Extract the (x, y) coordinate from the center of the cell holding the provided text.  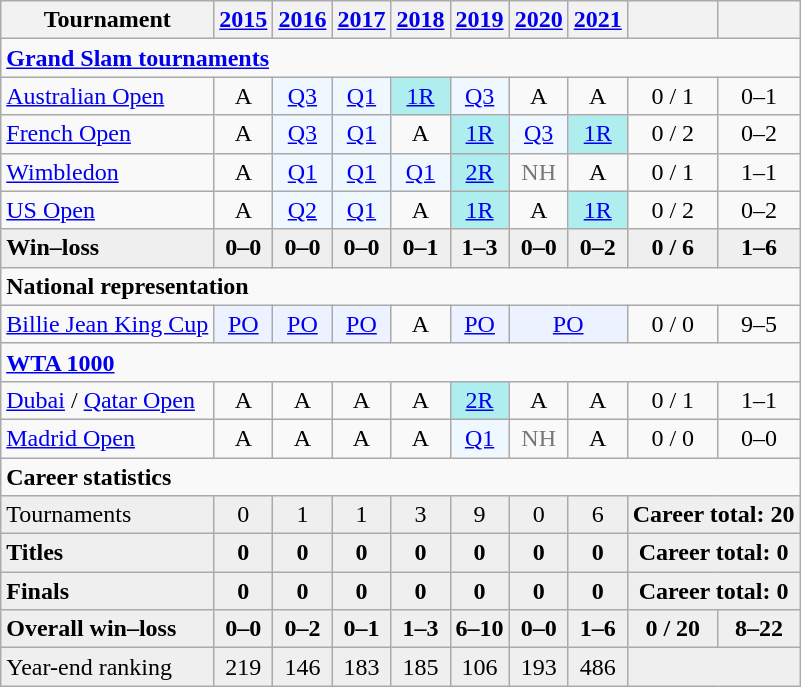
Grand Slam tournaments (400, 58)
2017 (362, 20)
8–22 (759, 629)
2015 (244, 20)
Career total: 20 (714, 515)
3 (420, 515)
US Open (108, 210)
6 (598, 515)
183 (362, 667)
Dubai / Qatar Open (108, 400)
193 (538, 667)
219 (244, 667)
2020 (538, 20)
2019 (480, 20)
Year-end ranking (108, 667)
0 / 20 (672, 629)
WTA 1000 (400, 362)
Finals (108, 591)
146 (302, 667)
Australian Open (108, 96)
Overall win–loss (108, 629)
Career statistics (400, 477)
2016 (302, 20)
Q2 (302, 210)
0 / 6 (672, 248)
National representation (400, 286)
Tournament (108, 20)
Win–loss (108, 248)
9 (480, 515)
Billie Jean King Cup (108, 324)
185 (420, 667)
106 (480, 667)
Madrid Open (108, 438)
French Open (108, 134)
9–5 (759, 324)
Titles (108, 553)
Tournaments (108, 515)
2018 (420, 20)
Wimbledon (108, 172)
2021 (598, 20)
486 (598, 667)
6–10 (480, 629)
